Determine the [x, y] coordinate at the center of the cell enclosing the given text.  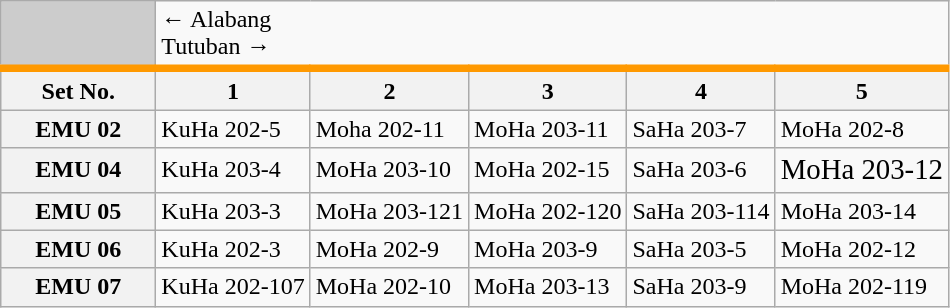
4 [701, 90]
1 [233, 90]
MoHa 202-119 [862, 287]
KuHa 202-107 [233, 287]
MoHa 203-11 [548, 129]
← AlabangTutuban → [552, 35]
MoHa 202-15 [548, 170]
KuHa 203-3 [233, 211]
MoHa 202-8 [862, 129]
EMU 04 [78, 170]
SaHa 203-9 [701, 287]
MoHa 202-10 [389, 287]
EMU 05 [78, 211]
3 [548, 90]
KuHa 202-5 [233, 129]
EMU 02 [78, 129]
Moha 202-11 [389, 129]
MoHa 203-9 [548, 249]
SaHa 203-114 [701, 211]
MoHa 203-14 [862, 211]
MoHa 203-121 [389, 211]
KuHa 202-3 [233, 249]
Set No. [78, 90]
EMU 06 [78, 249]
MoHa 203-12 [862, 170]
MoHa 202-9 [389, 249]
5 [862, 90]
SaHa 203-6 [701, 170]
MoHa 202-12 [862, 249]
MoHa 202-120 [548, 211]
MoHa 203-13 [548, 287]
2 [389, 90]
SaHa 203-7 [701, 129]
EMU 07 [78, 287]
KuHa 203-4 [233, 170]
MoHa 203-10 [389, 170]
SaHa 203-5 [701, 249]
